Locate the cell with the specified text and output its [x, y] center coordinate. 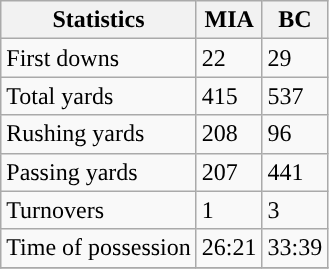
Total yards [99, 96]
415 [229, 96]
26:21 [229, 248]
441 [295, 172]
BC [295, 20]
33:39 [295, 248]
Turnovers [99, 210]
207 [229, 172]
96 [295, 134]
22 [229, 58]
29 [295, 58]
3 [295, 210]
1 [229, 210]
208 [229, 134]
Statistics [99, 20]
Rushing yards [99, 134]
Time of possession [99, 248]
Passing yards [99, 172]
First downs [99, 58]
537 [295, 96]
MIA [229, 20]
